Identify which cell holds the provided text, then report its [X, Y] central coordinate. 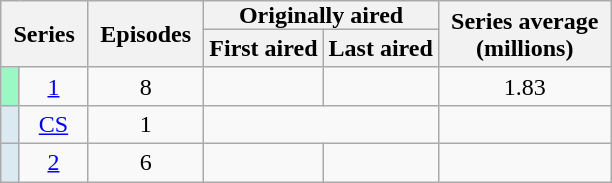
Series [44, 34]
1.83 [524, 86]
Last aired [380, 48]
Series average(millions) [524, 34]
Originally aired [322, 15]
8 [146, 86]
CS [53, 124]
Episodes [146, 34]
First aired [264, 48]
2 [53, 162]
6 [146, 162]
